Pinpoint the cell where the given text exists, returning its [x, y] midpoint coordinate. 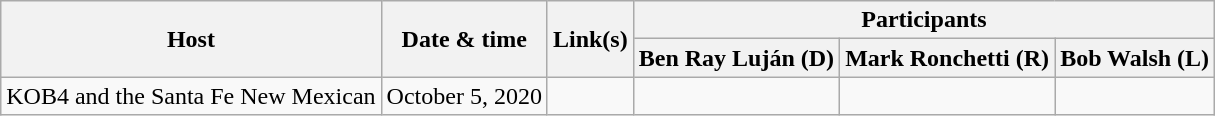
Mark Ronchetti (R) [948, 58]
Host [191, 39]
October 5, 2020 [464, 96]
Link(s) [590, 39]
Ben Ray Luján (D) [736, 58]
KOB4 and the Santa Fe New Mexican [191, 96]
Bob Walsh (L) [1135, 58]
Date & time [464, 39]
Participants [924, 20]
